Provide the [x, y] coordinate of the cell's center where the given text is located.  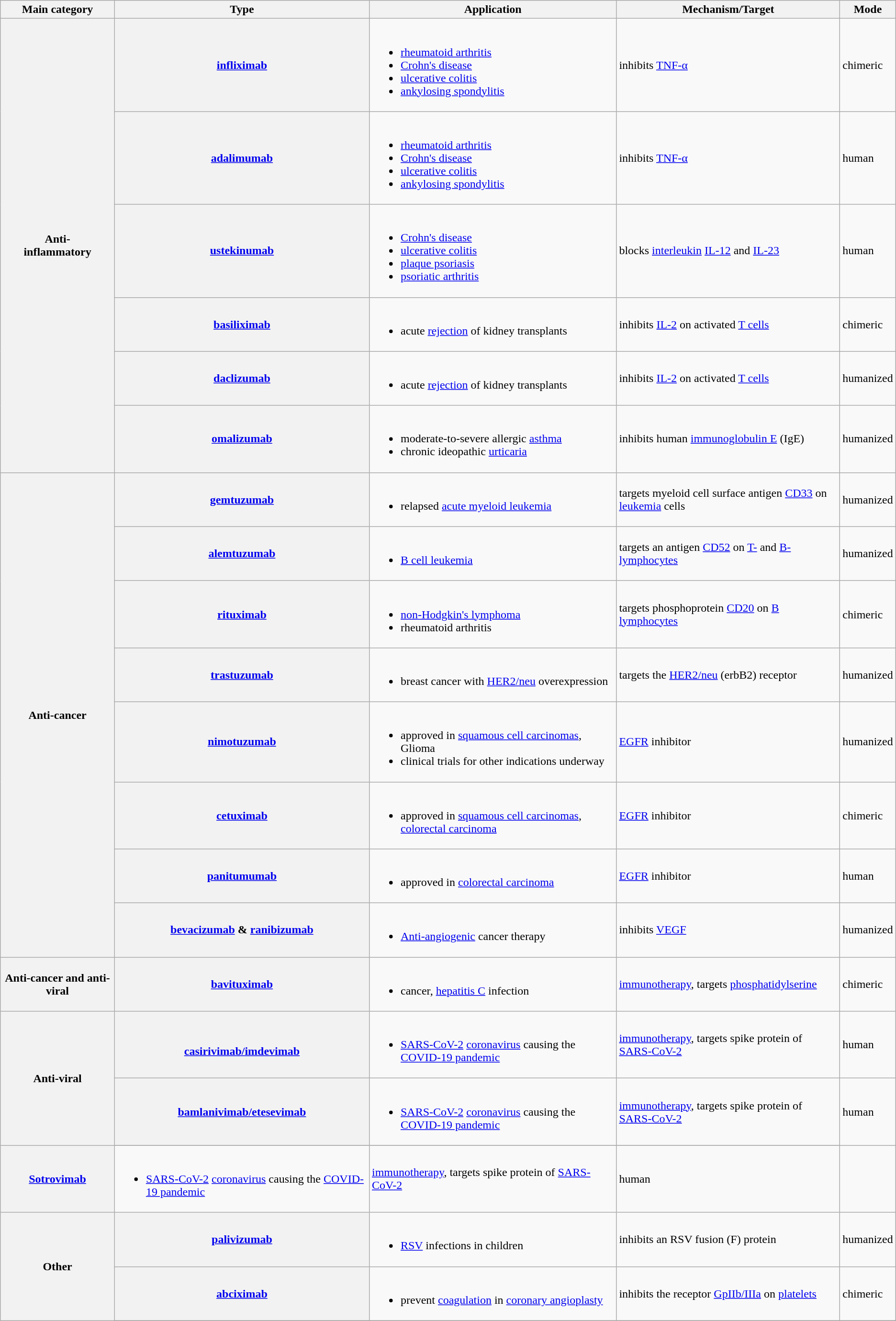
Mode [868, 10]
infliximab [242, 65]
alemtuzumab [242, 553]
Anti-angiogenic cancer therapy [493, 930]
Anti-cancer and anti-viral [57, 984]
inhibits human immunoglobulin E (IgE) [728, 439]
targets the HER2/neu (erbB2) receptor [728, 675]
Anti-cancer [57, 715]
RSV infections in children [493, 1240]
adalimumab [242, 158]
non-Hodgkin's lymphomarheumatoid arthritis [493, 614]
targets myeloid cell surface antigen CD33 on leukemia cells [728, 500]
approved in colorectal carcinoma [493, 876]
gemtuzumab [242, 500]
inhibits an RSV fusion (F) protein [728, 1240]
Anti-viral [57, 1078]
Other [57, 1266]
panitumumab [242, 876]
targets an antigen CD52 on T- and B-lymphocytes [728, 553]
daclizumab [242, 378]
Application [493, 10]
abciximab [242, 1293]
prevent coagulation in coronary angioplasty [493, 1293]
Main category [57, 10]
relapsed acute myeloid leukemia [493, 500]
cancer, hepatitis C infection [493, 984]
approved in squamous cell carcinomas, colorectal carcinoma [493, 816]
breast cancer with HER2/neu overexpression [493, 675]
approved in squamous cell carcinomas, Gliomaclinical trials for other indications underway [493, 742]
immunotherapy, targets phosphatidylserine [728, 984]
omalizumab [242, 439]
bevacizumab & ranibizumab [242, 930]
Mechanism/Target [728, 10]
trastuzumab [242, 675]
bamlanivimab/etesevimab [242, 1112]
moderate-to-severe allergic asthmachronic ideopathic urticaria [493, 439]
inhibits the receptor GpIIb/IIIa on platelets [728, 1293]
blocks interleukin IL-12 and IL-23 [728, 251]
casirivimab/imdevimab [242, 1045]
basiliximab [242, 325]
targets phosphoprotein CD20 on B lymphocytes [728, 614]
nimotuzumab [242, 742]
bavituximab [242, 984]
cetuximab [242, 816]
palivizumab [242, 1240]
Type [242, 10]
inhibits VEGF [728, 930]
Sotrovimab [57, 1179]
ustekinumab [242, 251]
B cell leukemia [493, 553]
Anti-inflammatory [57, 246]
rituximab [242, 614]
Crohn's diseaseulcerative colitisplaque psoriasispsoriatic arthritis [493, 251]
